Identify which cell holds the provided text, then report its (X, Y) central coordinate. 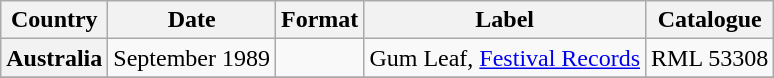
Australia (54, 58)
Label (505, 20)
Gum Leaf, Festival Records (505, 58)
RML 53308 (710, 58)
Format (320, 20)
Country (54, 20)
Catalogue (710, 20)
Date (192, 20)
September 1989 (192, 58)
